Pinpoint the cell where the given text exists, returning its (X, Y) midpoint coordinate. 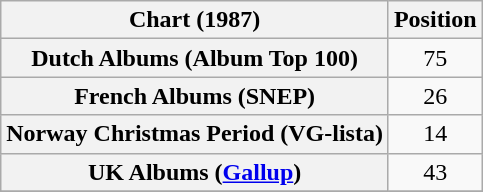
UK Albums (Gallup) (195, 172)
75 (435, 58)
French Albums (SNEP) (195, 96)
Dutch Albums (Album Top 100) (195, 58)
43 (435, 172)
Position (435, 20)
14 (435, 134)
Chart (1987) (195, 20)
26 (435, 96)
Norway Christmas Period (VG-lista) (195, 134)
